Find where the given text appears and provide that cell's center as [x, y] coordinate. 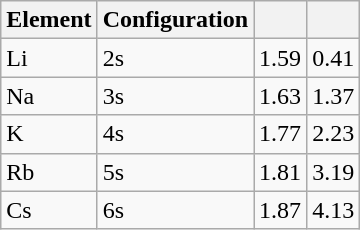
1.77 [280, 134]
Element [49, 20]
0.41 [334, 58]
Configuration [175, 20]
Li [49, 58]
1.63 [280, 96]
Cs [49, 210]
K [49, 134]
1.81 [280, 172]
4s [175, 134]
1.59 [280, 58]
2.23 [334, 134]
3.19 [334, 172]
2s [175, 58]
6s [175, 210]
Rb [49, 172]
1.87 [280, 210]
Na [49, 96]
5s [175, 172]
1.37 [334, 96]
3s [175, 96]
4.13 [334, 210]
